Provide the (x, y) coordinate of the cell's center where the given text is located.  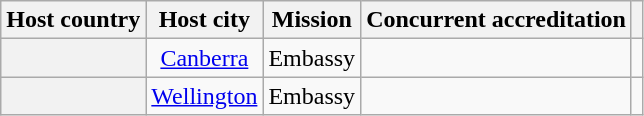
Canberra (204, 58)
Wellington (204, 96)
Mission (312, 20)
Host country (74, 20)
Host city (204, 20)
Concurrent accreditation (496, 20)
